Determine the (X, Y) coordinate at the center of the cell enclosing the given text.  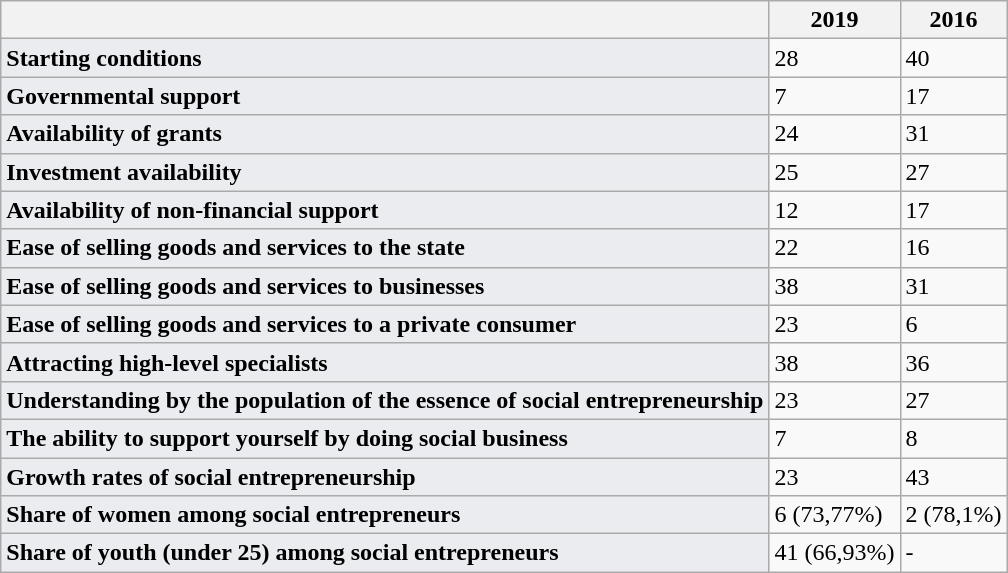
2 (78,1%) (954, 515)
16 (954, 248)
6 (73,77%) (834, 515)
Ease of selling goods and services to businesses (385, 286)
Attracting high-level specialists (385, 362)
Understanding by the population of the essence of social entrepreneurship (385, 400)
Growth rates of social entrepreneurship (385, 477)
2019 (834, 20)
Governmental support (385, 96)
- (954, 553)
43 (954, 477)
40 (954, 58)
Availability of grants (385, 134)
25 (834, 172)
12 (834, 210)
Share of youth (under 25) among social entrepreneurs (385, 553)
2016 (954, 20)
Investment availability (385, 172)
22 (834, 248)
41 (66,93%) (834, 553)
Starting conditions (385, 58)
24 (834, 134)
Availability of non-financial support (385, 210)
Share of women among social entrepreneurs (385, 515)
Ease of selling goods and services to the state (385, 248)
28 (834, 58)
6 (954, 324)
8 (954, 438)
Ease of selling goods and services to a private consumer (385, 324)
The ability to support yourself by doing social business (385, 438)
36 (954, 362)
